Scan for the cell matching the given text and deliver its (x, y) coordinate at center. 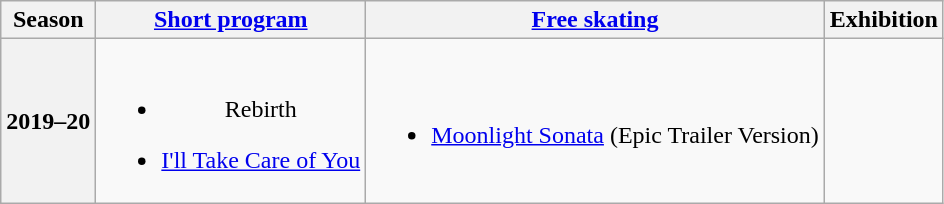
Free skating (596, 20)
Exhibition (884, 20)
Season (48, 20)
2019–20 (48, 121)
Rebirth I'll Take Care of You (231, 121)
Short program (231, 20)
Moonlight Sonata (Epic Trailer Version) (596, 121)
